Pinpoint the cell where the given text exists, returning its [X, Y] midpoint coordinate. 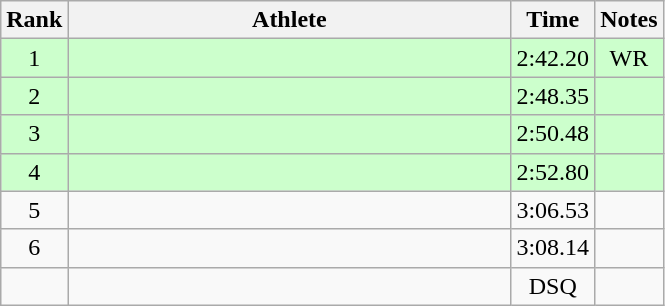
3 [34, 134]
Notes [629, 20]
2:42.20 [553, 58]
2 [34, 96]
2:50.48 [553, 134]
WR [629, 58]
DSQ [553, 286]
2:48.35 [553, 96]
1 [34, 58]
Athlete [290, 20]
2:52.80 [553, 172]
6 [34, 248]
Time [553, 20]
3:06.53 [553, 210]
Rank [34, 20]
5 [34, 210]
3:08.14 [553, 248]
4 [34, 172]
